Locate the cell with the specified text and output its (x, y) center coordinate. 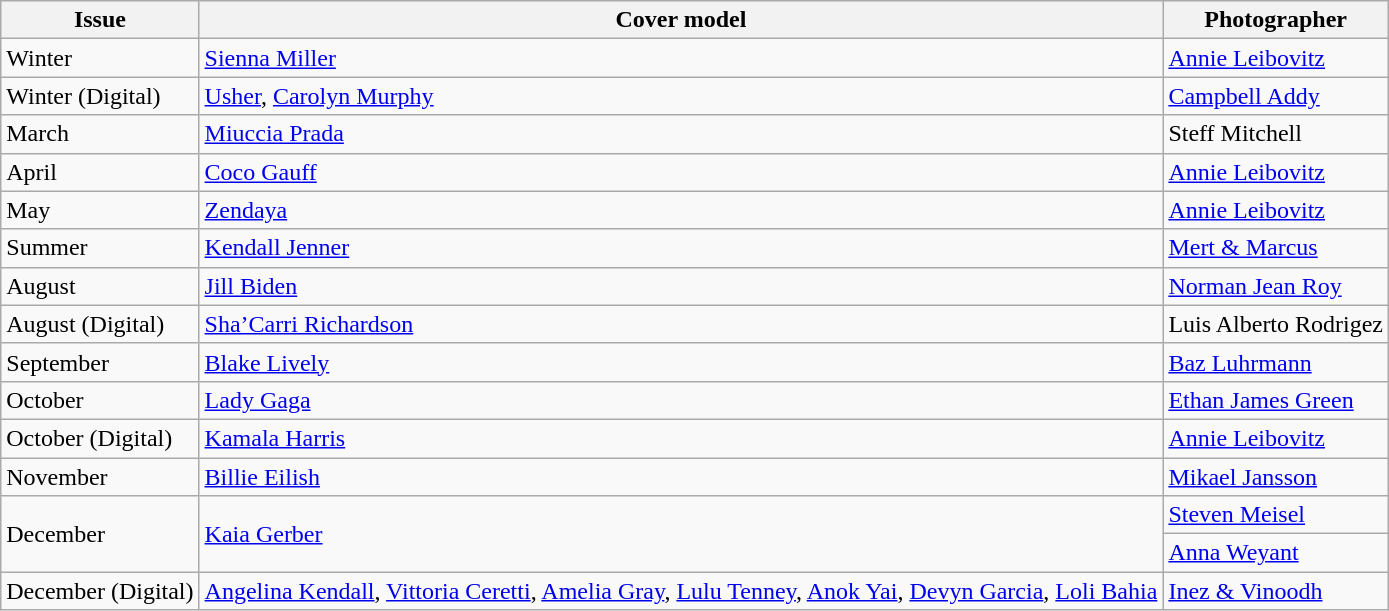
Winter (Digital) (100, 96)
Kamala Harris (681, 438)
Luis Alberto Rodrigez (1276, 324)
September (100, 362)
Norman Jean Roy (1276, 286)
Mert & Marcus (1276, 248)
Baz Luhrmann (1276, 362)
April (100, 172)
Steff Mitchell (1276, 134)
March (100, 134)
December (100, 534)
Mikael Jansson (1276, 477)
Winter (100, 58)
Billie Eilish (681, 477)
Issue (100, 20)
Blake Lively (681, 362)
Photographer (1276, 20)
October (Digital) (100, 438)
Sha’Carri Richardson (681, 324)
Kendall Jenner (681, 248)
Kaia Gerber (681, 534)
Ethan James Green (1276, 400)
Jill Biden (681, 286)
Coco Gauff (681, 172)
August (Digital) (100, 324)
Inez & Vinoodh (1276, 591)
October (100, 400)
Miuccia Prada (681, 134)
Angelina Kendall, Vittoria Ceretti, Amelia Gray, Lulu Tenney, Anok Yai, Devyn Garcia, Loli Bahia (681, 591)
Steven Meisel (1276, 515)
Zendaya (681, 210)
May (100, 210)
Cover model (681, 20)
August (100, 286)
Summer (100, 248)
December (Digital) (100, 591)
November (100, 477)
Lady Gaga (681, 400)
Campbell Addy (1276, 96)
Anna Weyant (1276, 553)
Sienna Miller (681, 58)
Usher, Carolyn Murphy (681, 96)
